Locate the cell with the specified text and output its (x, y) center coordinate. 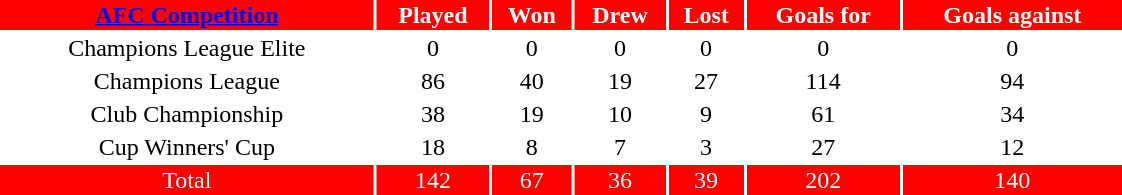
40 (532, 81)
Drew (620, 15)
Lost (706, 15)
AFC Competition (187, 15)
Played (433, 15)
34 (1012, 114)
202 (824, 180)
8 (532, 147)
9 (706, 114)
18 (433, 147)
86 (433, 81)
Goals for (824, 15)
114 (824, 81)
36 (620, 180)
Club Championship (187, 114)
7 (620, 147)
12 (1012, 147)
3 (706, 147)
67 (532, 180)
Won (532, 15)
39 (706, 180)
140 (1012, 180)
38 (433, 114)
94 (1012, 81)
10 (620, 114)
142 (433, 180)
61 (824, 114)
Cup Winners' Cup (187, 147)
Champions League Elite (187, 48)
Champions League (187, 81)
Goals against (1012, 15)
Total (187, 180)
